Scan for the cell matching the given text and deliver its [X, Y] coordinate at center. 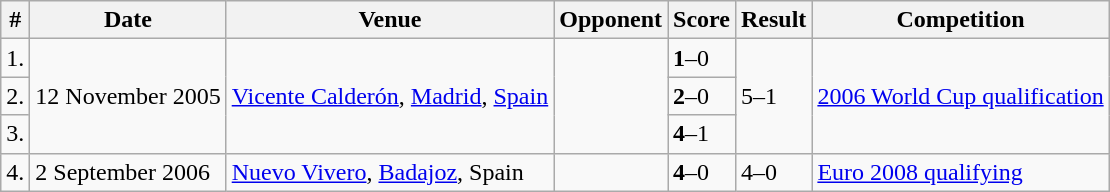
1–0 [702, 58]
2. [16, 96]
3. [16, 134]
Result [773, 20]
Vicente Calderón, Madrid, Spain [390, 96]
Opponent [611, 20]
4–1 [702, 134]
Competition [960, 20]
Score [702, 20]
2–0 [702, 96]
1. [16, 58]
4. [16, 172]
2 September 2006 [128, 172]
Nuevo Vivero, Badajoz, Spain [390, 172]
12 November 2005 [128, 96]
Venue [390, 20]
# [16, 20]
Euro 2008 qualifying [960, 172]
5–1 [773, 96]
2006 World Cup qualification [960, 96]
Date [128, 20]
